Scan for the cell matching the given text and deliver its [X, Y] coordinate at center. 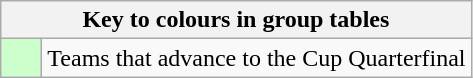
Key to colours in group tables [236, 20]
Teams that advance to the Cup Quarterfinal [256, 58]
